For the text-containing cell, return its midpoint in [x, y] coordinate format. 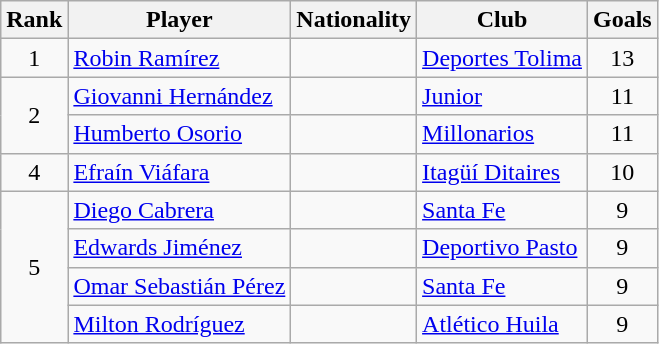
Goals [622, 20]
Omar Sebastián Pérez [180, 286]
Deportivo Pasto [502, 248]
10 [622, 172]
Club [502, 20]
Humberto Osorio [180, 134]
2 [34, 115]
Itagüí Ditaires [502, 172]
Diego Cabrera [180, 210]
Rank [34, 20]
4 [34, 172]
Milton Rodríguez [180, 324]
Robin Ramírez [180, 58]
Player [180, 20]
5 [34, 267]
13 [622, 58]
Edwards Jiménez [180, 248]
Giovanni Hernández [180, 96]
Atlético Huila [502, 324]
Nationality [354, 20]
Millonarios [502, 134]
Efraín Viáfara [180, 172]
Deportes Tolima [502, 58]
Junior [502, 96]
1 [34, 58]
